Return the (x, y) coordinate for the center point of the cell that contains the specified text.  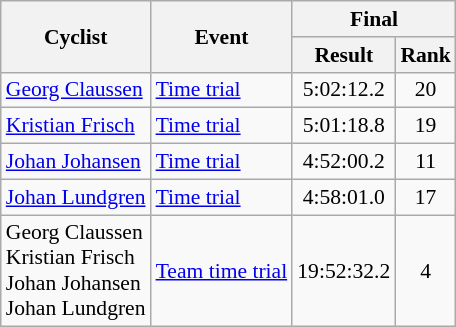
Event (222, 36)
19:52:32.2 (344, 271)
11 (426, 162)
5:01:18.8 (344, 126)
Johan Johansen (76, 162)
19 (426, 126)
Result (344, 55)
Final (374, 19)
Georg Claussen Kristian Frisch Johan Johansen Johan Lundgren (76, 271)
4:52:00.2 (344, 162)
Team time trial (222, 271)
Johan Lundgren (76, 197)
17 (426, 197)
Kristian Frisch (76, 126)
5:02:12.2 (344, 90)
Rank (426, 55)
20 (426, 90)
4 (426, 271)
Cyclist (76, 36)
4:58:01.0 (344, 197)
Georg Claussen (76, 90)
